From the cell containing the given text, extract its center point as (x, y) coordinate. 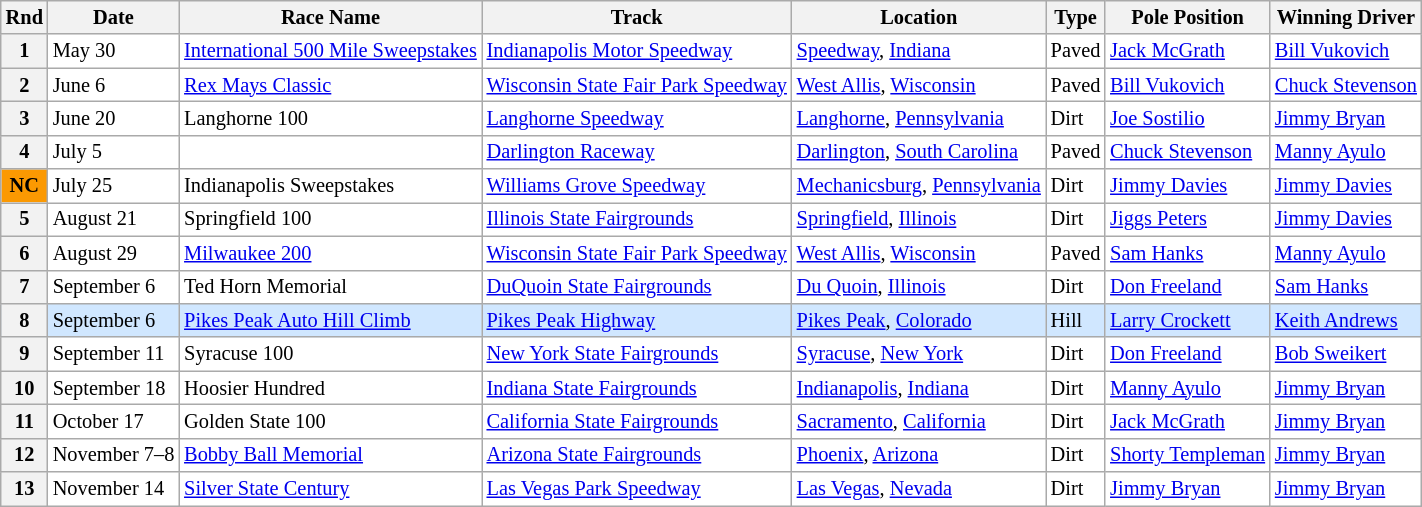
Pikes Peak Highway (637, 320)
Syracuse 100 (330, 354)
Bob Sweikert (1346, 354)
Shorty Templeman (1188, 455)
Springfield, Illinois (919, 219)
Type (1076, 17)
Langhorne 100 (330, 118)
NC (24, 186)
12 (24, 455)
June 20 (114, 118)
Springfield 100 (330, 219)
10 (24, 388)
New York State Fairgrounds (637, 354)
4 (24, 152)
Hill (1076, 320)
Indianapolis Sweepstakes (330, 186)
November 7–8 (114, 455)
8 (24, 320)
Darlington, South Carolina (919, 152)
Speedway, Indiana (919, 51)
Bobby Ball Memorial (330, 455)
Sacramento, California (919, 421)
August 21 (114, 219)
November 14 (114, 489)
Date (114, 17)
9 (24, 354)
DuQuoin State Fairgrounds (637, 287)
13 (24, 489)
Pikes Peak, Colorado (919, 320)
Mechanicsburg, Pennsylvania (919, 186)
Larry Crockett (1188, 320)
5 (24, 219)
6 (24, 253)
June 6 (114, 85)
7 (24, 287)
Location (919, 17)
Indianapolis Motor Speedway (637, 51)
Langhorne, Pennsylvania (919, 118)
Langhorne Speedway (637, 118)
Track (637, 17)
Las Vegas, Nevada (919, 489)
Milwaukee 200 (330, 253)
Joe Sostilio (1188, 118)
Indianapolis, Indiana (919, 388)
October 17 (114, 421)
Syracuse, New York (919, 354)
California State Fairgrounds (637, 421)
September 11 (114, 354)
Illinois State Fairgrounds (637, 219)
Winning Driver (1346, 17)
Phoenix, Arizona (919, 455)
Hoosier Hundred (330, 388)
2 (24, 85)
Du Quoin, Illinois (919, 287)
July 25 (114, 186)
Pikes Peak Auto Hill Climb (330, 320)
11 (24, 421)
Darlington Raceway (637, 152)
July 5 (114, 152)
Golden State 100 (330, 421)
Keith Andrews (1346, 320)
Rnd (24, 17)
September 18 (114, 388)
Las Vegas Park Speedway (637, 489)
1 (24, 51)
3 (24, 118)
August 29 (114, 253)
Indiana State Fairgrounds (637, 388)
Williams Grove Speedway (637, 186)
Arizona State Fairgrounds (637, 455)
Silver State Century (330, 489)
Pole Position (1188, 17)
Race Name (330, 17)
International 500 Mile Sweepstakes (330, 51)
May 30 (114, 51)
Rex Mays Classic (330, 85)
Jiggs Peters (1188, 219)
Ted Horn Memorial (330, 287)
